Determine the [X, Y] coordinate at the center of the cell enclosing the given text.  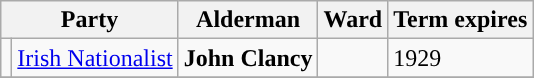
John Clancy [248, 58]
1929 [460, 58]
Irish Nationalist [95, 58]
Party [90, 20]
Alderman [248, 20]
Ward [353, 20]
Term expires [460, 20]
